Determine the (X, Y) coordinate at the center of the cell enclosing the given text.  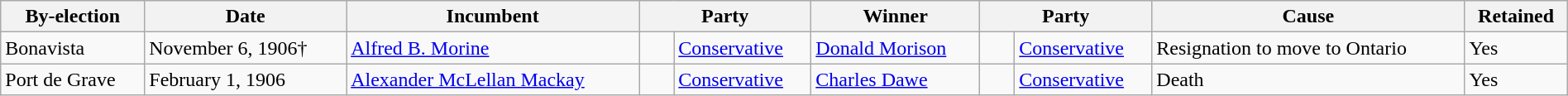
Charles Dawe (896, 79)
November 6, 1906† (246, 48)
By-election (73, 17)
Donald Morison (896, 48)
Incumbent (493, 17)
Cause (1308, 17)
February 1, 1906 (246, 79)
Alfred B. Morine (493, 48)
Death (1308, 79)
Date (246, 17)
Resignation to move to Ontario (1308, 48)
Alexander McLellan Mackay (493, 79)
Winner (896, 17)
Bonavista (73, 48)
Retained (1516, 17)
Port de Grave (73, 79)
